Find where the given text appears and provide that cell's center as (X, Y) coordinate. 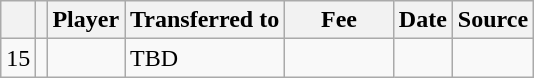
Date (422, 20)
Fee (340, 20)
Source (492, 20)
15 (18, 58)
Transferred to (205, 20)
Player (86, 20)
TBD (205, 58)
